Capture the cell that displays the provided text and extract its [X, Y] central coordinate. 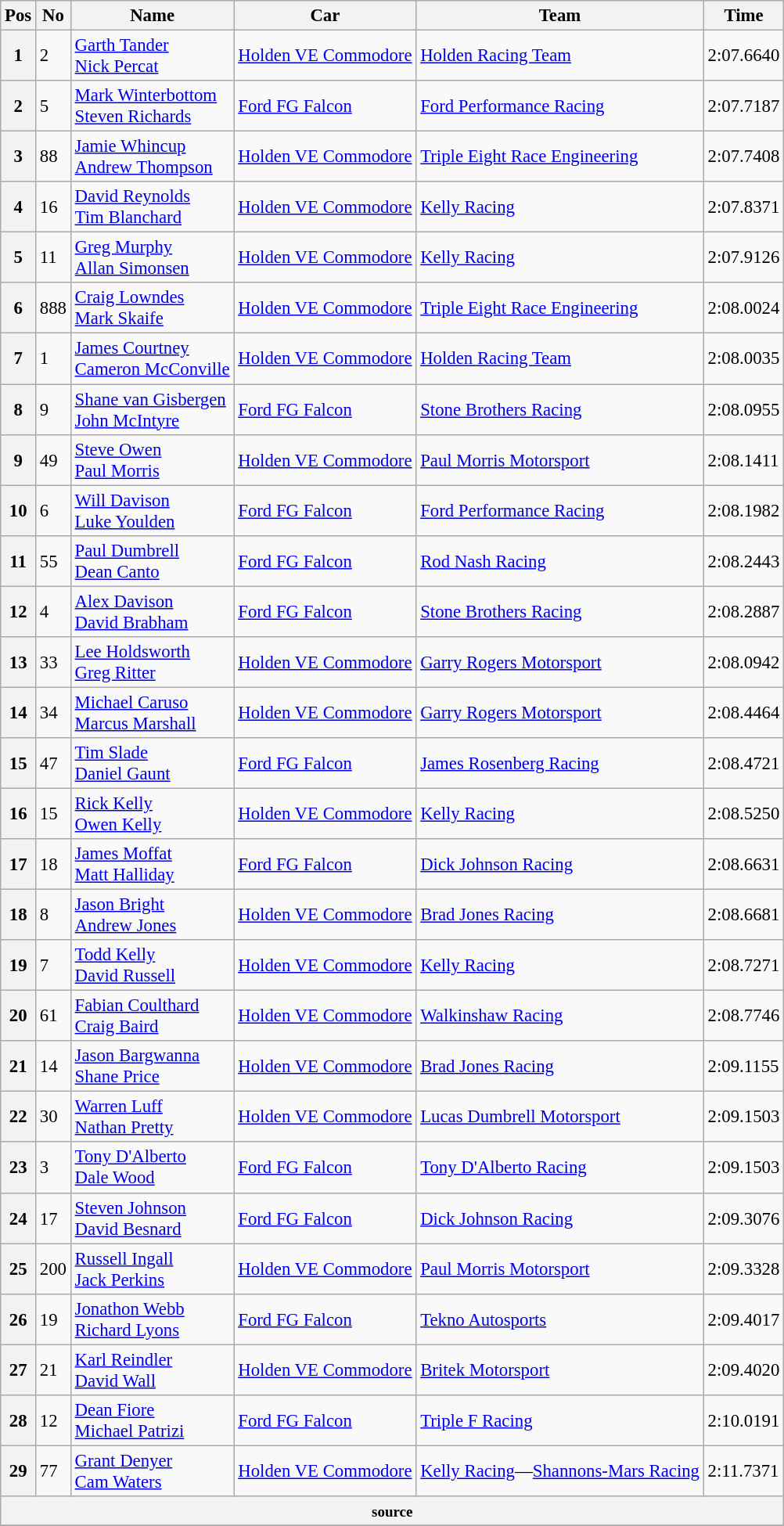
2:07.6640 [743, 56]
22 [19, 1118]
Greg Murphy Allan Simonsen [152, 258]
20 [19, 1016]
47 [53, 764]
2:11.7371 [743, 1471]
2:08.4721 [743, 764]
34 [53, 712]
2:07.8371 [743, 207]
Shane van Gisbergen John McIntyre [152, 410]
10 [19, 510]
Jonathon Webb Richard Lyons [152, 1319]
2:09.4020 [743, 1369]
33 [53, 662]
13 [19, 662]
28 [19, 1421]
Fabian Coulthard Craig Baird [152, 1016]
Will Davison Luke Youlden [152, 510]
James Courtney Cameron McConville [152, 358]
No [53, 16]
2:07.9126 [743, 258]
888 [53, 308]
2:08.0024 [743, 308]
Craig Lowndes Mark Skaife [152, 308]
2:08.5250 [743, 814]
2:08.0035 [743, 358]
Grant Denyer Cam Waters [152, 1471]
61 [53, 1016]
James Moffat Matt Halliday [152, 864]
2:08.7271 [743, 966]
2:07.7187 [743, 106]
29 [19, 1471]
2:09.1155 [743, 1066]
Team [560, 16]
77 [53, 1471]
Triple F Racing [560, 1421]
2:07.7408 [743, 157]
Car [325, 16]
2:08.2887 [743, 612]
88 [53, 157]
Tony D'Alberto Racing [560, 1168]
200 [53, 1269]
Karl Reindler David Wall [152, 1369]
Lee Holdsworth Greg Ritter [152, 662]
55 [53, 560]
30 [53, 1118]
Garth Tander Nick Percat [152, 56]
Russell Ingall Jack Perkins [152, 1269]
Steve Owen Paul Morris [152, 460]
2:10.0191 [743, 1421]
Jason Bargwanna Shane Price [152, 1066]
Britek Motorsport [560, 1369]
Todd Kelly David Russell [152, 966]
James Rosenberg Racing [560, 764]
Steven Johnson David Besnard [152, 1218]
26 [19, 1319]
Time [743, 16]
2:08.0942 [743, 662]
Paul Dumbrell Dean Canto [152, 560]
Mark Winterbottom Steven Richards [152, 106]
2:09.3328 [743, 1269]
Michael Caruso Marcus Marshall [152, 712]
27 [19, 1369]
Tim Slade Daniel Gaunt [152, 764]
Warren Luff Nathan Pretty [152, 1118]
2:09.4017 [743, 1319]
49 [53, 460]
Name [152, 16]
David Reynolds Tim Blanchard [152, 207]
2:08.7746 [743, 1016]
Kelly Racing—Shannons-Mars Racing [560, 1471]
Tekno Autosports [560, 1319]
Dean Fiore Michael Patrizi [152, 1421]
2:09.3076 [743, 1218]
2:08.4464 [743, 712]
Rick Kelly Owen Kelly [152, 814]
2:08.2443 [743, 560]
2:08.6681 [743, 916]
Jamie Whincup Andrew Thompson [152, 157]
Jason Bright Andrew Jones [152, 916]
Rod Nash Racing [560, 560]
Tony D'Alberto Dale Wood [152, 1168]
2:08.0955 [743, 410]
2:08.1982 [743, 510]
Walkinshaw Racing [560, 1016]
2:08.1411 [743, 460]
Alex Davison David Brabham [152, 612]
2:08.6631 [743, 864]
Lucas Dumbrell Motorsport [560, 1118]
25 [19, 1269]
23 [19, 1168]
24 [19, 1218]
source [393, 1511]
Pos [19, 16]
